Detect which cell encompasses the target text, then output its (X, Y) center coordinate. 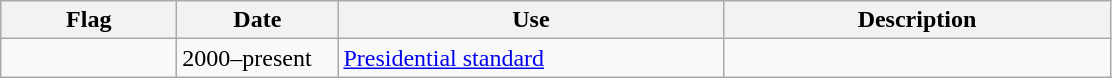
Use (531, 20)
Presidential standard (531, 58)
Flag (89, 20)
Description (917, 20)
Date (258, 20)
2000–present (258, 58)
